For the text-containing cell, return its midpoint in (x, y) coordinate format. 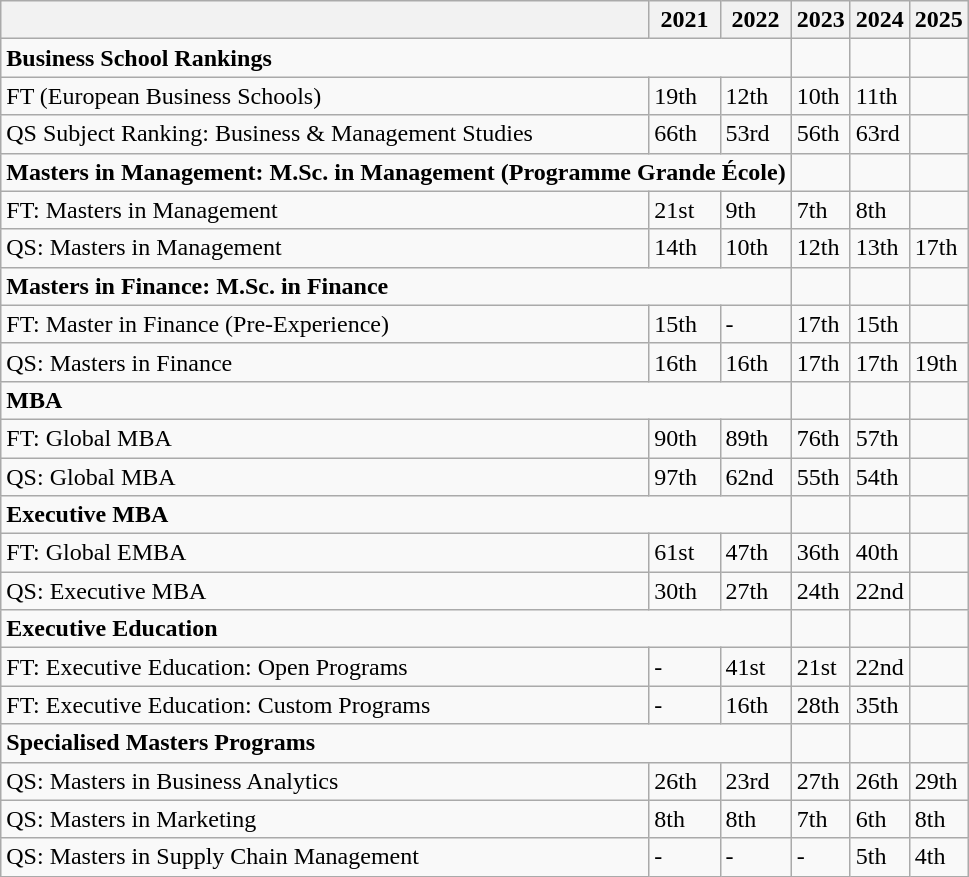
Executive Education (396, 629)
28th (820, 705)
2023 (820, 20)
2022 (756, 20)
62nd (756, 477)
36th (820, 553)
Executive MBA (396, 515)
Business School Rankings (396, 58)
14th (684, 248)
6th (880, 819)
97th (684, 477)
24th (820, 591)
MBA (396, 400)
FT: Executive Education: Open Programs (325, 667)
FT: Global EMBA (325, 553)
47th (756, 553)
40th (880, 553)
FT (European Business Schools) (325, 96)
89th (756, 438)
90th (684, 438)
11th (880, 96)
QS Subject Ranking: Business & Management Studies (325, 134)
23rd (756, 781)
QS: Masters in Business Analytics (325, 781)
QS: Masters in Supply Chain Management (325, 857)
2021 (684, 20)
29th (938, 781)
QS: Masters in Finance (325, 362)
76th (820, 438)
63rd (880, 134)
53rd (756, 134)
56th (820, 134)
FT: Master in Finance (Pre-Experience) (325, 324)
Masters in Finance: M.Sc. in Finance (396, 286)
QS: Masters in Management (325, 248)
61st (684, 553)
2024 (880, 20)
13th (880, 248)
2025 (938, 20)
Specialised Masters Programs (396, 743)
QS: Masters in Marketing (325, 819)
Masters in Management: M.Sc. in Management (Programme Grande École) (396, 172)
30th (684, 591)
QS: Global MBA (325, 477)
41st (756, 667)
9th (756, 210)
57th (880, 438)
FT: Masters in Management (325, 210)
FT: Executive Education: Custom Programs (325, 705)
4th (938, 857)
5th (880, 857)
54th (880, 477)
35th (880, 705)
FT: Global MBA (325, 438)
66th (684, 134)
55th (820, 477)
QS: Executive MBA (325, 591)
